Determine the [X, Y] coordinate at the center of the cell enclosing the given text.  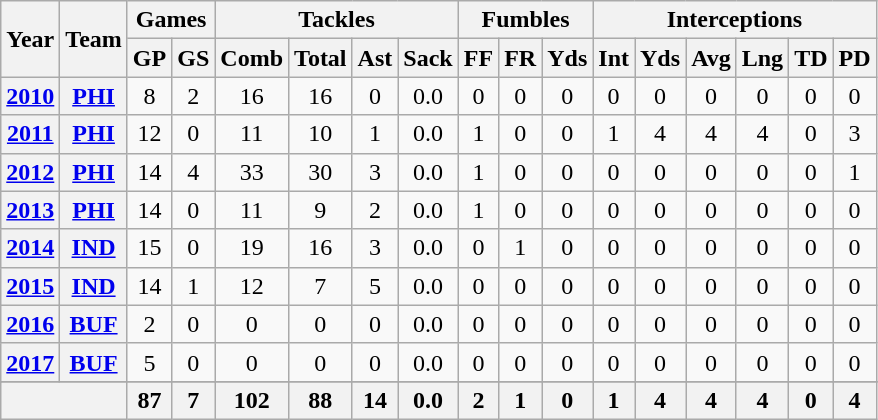
Year [30, 39]
Sack [428, 58]
87 [149, 400]
8 [149, 96]
Comb [252, 58]
Ast [375, 58]
TD [811, 58]
33 [252, 172]
30 [321, 172]
2012 [30, 172]
GS [194, 58]
Team [94, 39]
2014 [30, 248]
FF [478, 58]
Fumbles [526, 20]
Tackles [336, 20]
2017 [30, 362]
GP [149, 58]
2015 [30, 286]
15 [149, 248]
PD [854, 58]
FR [520, 58]
2013 [30, 210]
2016 [30, 324]
9 [321, 210]
19 [252, 248]
Total [321, 58]
Games [170, 20]
2010 [30, 96]
102 [252, 400]
88 [321, 400]
Interceptions [734, 20]
2011 [30, 134]
Lng [762, 58]
Avg [712, 58]
Int [614, 58]
10 [321, 134]
